Output the (X, Y) coordinate of the center of the cell containing the given text.  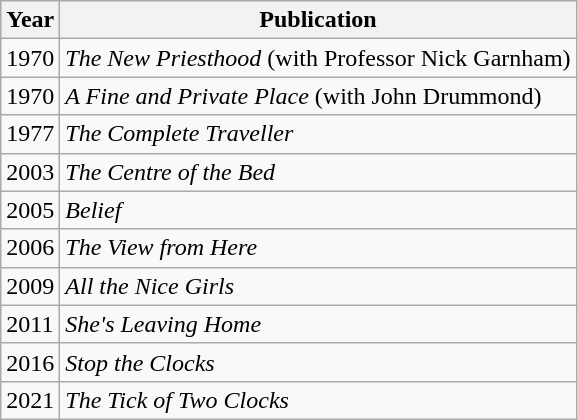
The New Priesthood (with Professor Nick Garnham) (318, 58)
Stop the Clocks (318, 362)
The View from Here (318, 248)
The Centre of the Bed (318, 172)
2003 (30, 172)
2021 (30, 400)
The Tick of Two Clocks (318, 400)
2016 (30, 362)
Belief (318, 210)
2005 (30, 210)
Year (30, 20)
Publication (318, 20)
2011 (30, 324)
A Fine and Private Place (with John Drummond) (318, 96)
2006 (30, 248)
She's Leaving Home (318, 324)
2009 (30, 286)
The Complete Traveller (318, 134)
1977 (30, 134)
All the Nice Girls (318, 286)
